Provide the [x, y] coordinate of the cell's center where the given text is located.  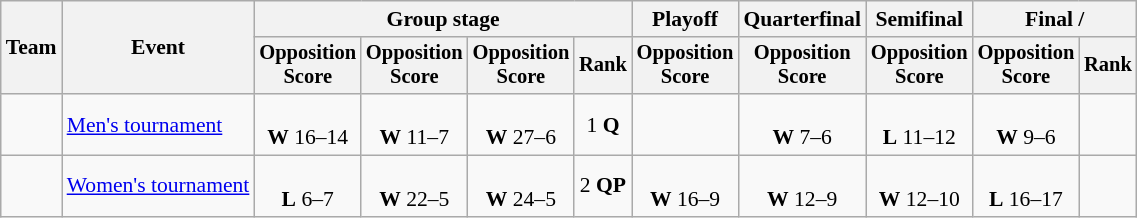
W 7–6 [802, 124]
W 27–6 [522, 124]
W 16–9 [686, 186]
Final / [1055, 19]
2 QP [603, 186]
Group stage [442, 19]
Playoff [686, 19]
Semifinal [920, 19]
Event [158, 48]
W 22–5 [414, 186]
L 16–17 [1026, 186]
W 16–14 [308, 124]
W 9–6 [1026, 124]
L 11–12 [920, 124]
1 Q [603, 124]
W 12–9 [802, 186]
W 11–7 [414, 124]
L 6–7 [308, 186]
W 24–5 [522, 186]
Team [32, 48]
Quarterfinal [802, 19]
Men's tournament [158, 124]
W 12–10 [920, 186]
Women's tournament [158, 186]
